Search for the cell housing the specified text and yield its (x, y) center coordinate. 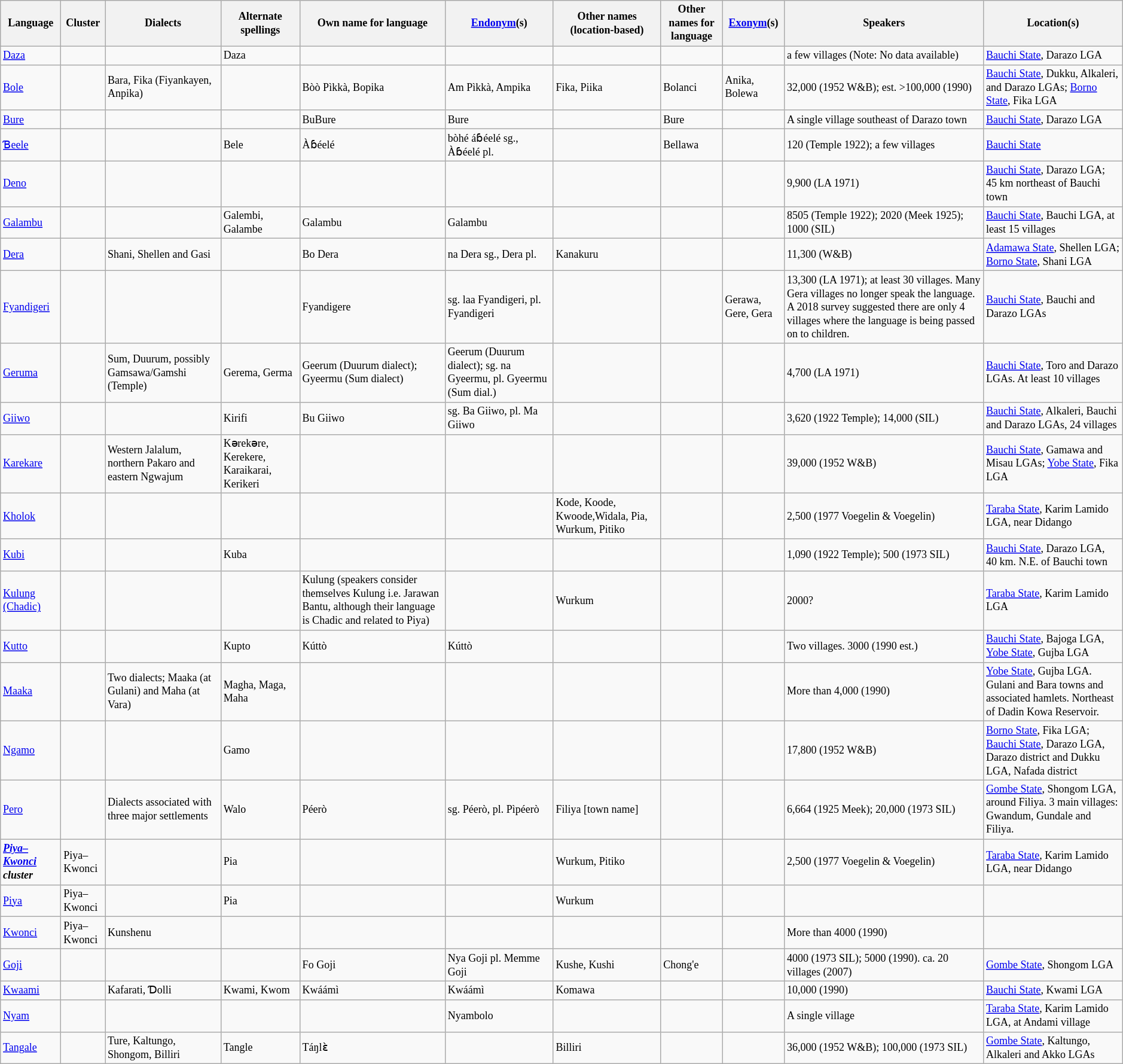
More than 4000 (1990) (884, 933)
Own name for language (372, 23)
Chong'e (691, 965)
Bòò Pìkkà, Bopika (372, 87)
Gerema, Germa (260, 373)
Anika, Bolewa (753, 87)
Kulung (Chadic) (31, 600)
BuBure (372, 120)
Alternate spellings (260, 23)
Kulung (speakers consider themselves Kulung i.e. Jarawan Bantu, although their language is Chadic and related to Piya) (372, 600)
Dera (31, 255)
17,800 (1952 W&B) (884, 751)
Piya–Kwonci cluster (31, 862)
Gombe State, Shongom LGA, around Filiya. 3 main villages: Gwandum, Gundale and Filiya. (1054, 810)
Bolanci (691, 87)
Yobe State, Gujba LGA. Gulani and Bara towns and associated hamlets. Northeast of Dadin Kowa Reservoir. (1054, 691)
Geruma (31, 373)
120 (Temple 1922); a few villages (884, 145)
39,000 (1952 W&B) (884, 464)
Taraba State, Karim Lamido LGA (1054, 600)
Komawa (607, 990)
Piya (31, 901)
Péerò (372, 810)
8505 (Temple 1922); 2020 (Meek 1925); 1000 (SIL) (884, 222)
Tangale (31, 1048)
Adamawa State, Shellen LGA; Borno State, Shani LGA (1054, 255)
Bele (260, 145)
Karekare (31, 464)
Fika, Piika (607, 87)
3,620 (1922 Temple); 14,000 (SIL) (884, 418)
Maaka (31, 691)
Exonym(s) (753, 23)
Pero (31, 810)
Àɓéelé (372, 145)
Táŋlɛ̀ (372, 1048)
Bauchi State, Gamawa and Misau LGAs; Yobe State, Fika LGA (1054, 464)
Kubi (31, 555)
Fyandigeri (31, 307)
Bauchi State, Toro and Darazo LGAs. At least 10 villages (1054, 373)
Western Jalalum, northern Pakaro and eastern Ngwajum (163, 464)
Location(s) (1054, 23)
A single village (884, 1016)
Giiwo (31, 418)
4000 (1973 SIL); 5000 (1990). ca. 20 villages (2007) (884, 965)
Shani, Shellen and Gasi (163, 255)
Kwami, Kwom (260, 990)
Walo (260, 810)
Magha, Maga, Maha (260, 691)
Dialects associated with three major settlements (163, 810)
Bauchi State, Darazo LGA; 45 km northeast of Bauchi town (1054, 184)
Nyam (31, 1016)
Cluster (83, 23)
sg. Péerò, pl. Pìpéerò (499, 810)
Bauchi State, Kwami LGA (1054, 990)
Kirifi (260, 418)
Endonym(s) (499, 23)
Bole (31, 87)
Taraba State, Karim Lamido LGA, at Andami village (1054, 1016)
Galembi, Galambe (260, 222)
1,090 (1922 Temple); 500 (1973 SIL) (884, 555)
Kuba (260, 555)
a few villages (Note: No data available) (884, 55)
Bara, Fika (Fiyankayen, Anpika) (163, 87)
Nyambolo (499, 1016)
Gombe State, Kaltungo, Alkaleri and Akko LGAs (1054, 1048)
A single village southeast of Darazo town (884, 120)
Billiri (607, 1048)
Ture, Kaltungo, Shongom, Billiri (163, 1048)
Bauchi State, Bauchi LGA, at least 15 villages (1054, 222)
Geerum (Duurum dialect); Gyeermu (Sum dialect) (372, 373)
Bu Giiwo (372, 418)
Kode, Koode, Kwoode,Widala, Pia, Wurkum, Pitiko (607, 516)
Ɓeele (31, 145)
na Dera sg., Dera pl. (499, 255)
9,900 (LA 1971) (884, 184)
Goji (31, 965)
Gerawa, Gere, Gera (753, 307)
Two villages. 3000 (1990 est.) (884, 646)
Kutto (31, 646)
Ngamo (31, 751)
Borno State, Fika LGA; Bauchi State, Darazo LGA, Darazo district and Dukku LGA, Nafada district (1054, 751)
Kәrekәre, Kerekere, Karaikarai, Kerikeri (260, 464)
Speakers (884, 23)
sg. Ba Giiwo, pl. Ma Giiwo (499, 418)
Geerum (Duurum dialect); sg. na Gyeermu, pl. Gyeermu (Sum dial.) (499, 373)
Tangle (260, 1048)
Other names (location-based) (607, 23)
Bo Dera (372, 255)
32,000 (1952 W&B); est. >100,000 (1990) (884, 87)
10,000 (1990) (884, 990)
Bauchi State, Dukku, Alkaleri, and Darazo LGAs; Borno State, Fika LGA (1054, 87)
Bellawa (691, 145)
Kafarati, Ɗolli (163, 990)
Kanakuru (607, 255)
Bauchi State, Darazo LGA, 40 km. N.E. of Bauchi town (1054, 555)
More than 4,000 (1990) (884, 691)
Kushe, Kushi (607, 965)
Sum, Duurum, possibly Gamsawa/Gamshi (Temple) (163, 373)
Kwaami (31, 990)
Two dialects; Maaka (at Gulani) and Maha (at Vara) (163, 691)
Bauchi State, Bauchi and Darazo LGAs (1054, 307)
sg. laa Fyandigeri, pl. Fyandigeri (499, 307)
Bauchi State, Bajoga LGA, Yobe State, Gujba LGA (1054, 646)
Kholok (31, 516)
Language (31, 23)
Other names for language (691, 23)
Deno (31, 184)
Am Pìkkà, Ampika (499, 87)
6,664 (1925 Meek); 20,000 (1973 SIL) (884, 810)
Bauchi State, Alkaleri, Bauchi and Darazo LGAs, 24 villages (1054, 418)
36,000 (1952 W&B); 100,000 (1973 SIL) (884, 1048)
11,300 (W&B) (884, 255)
Fo Goji (372, 965)
bòhé áɓéelé sg., Àɓéelé pl. (499, 145)
Gamo (260, 751)
Nya Goji pl. Memme Goji (499, 965)
Wurkum, Pitiko (607, 862)
Kunshenu (163, 933)
Fyandigere (372, 307)
Gombe State, Shongom LGA (1054, 965)
Kwonci (31, 933)
Filiya [town name] (607, 810)
Bauchi State (1054, 145)
Dialects (163, 23)
Kupto (260, 646)
4,700 (LA 1971) (884, 373)
2000? (884, 600)
